Return the (x, y) coordinate for the center point of the cell that contains the specified text.  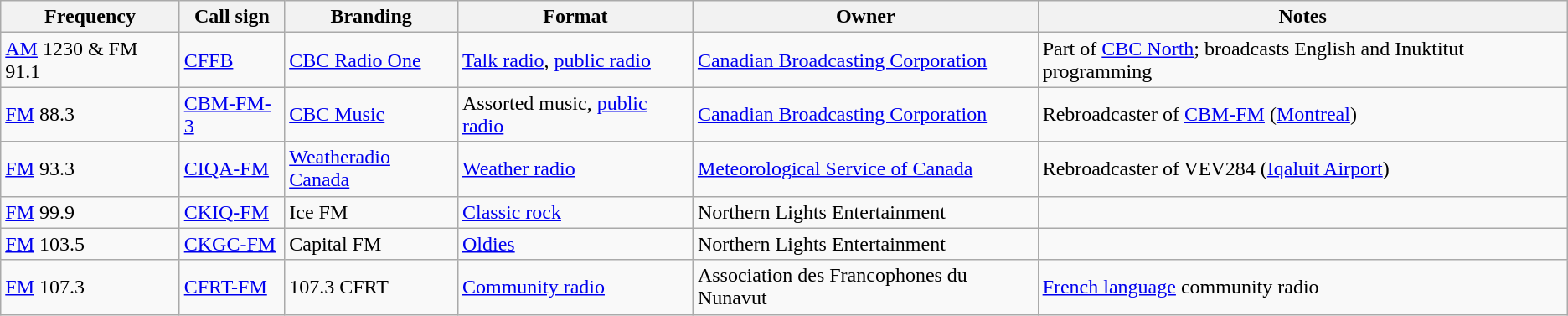
107.3 CFRT (372, 287)
Association des Francophones du Nunavut (865, 287)
Ice FM (372, 212)
Rebroadcaster of CBM-FM (Montreal) (1302, 114)
Meteorological Service of Canada (865, 169)
Call sign (232, 17)
CIQA-FM (232, 169)
CKGC-FM (232, 244)
FM 93.3 (90, 169)
FM 99.9 (90, 212)
Assorted music, public radio (575, 114)
AM 1230 & FM 91.1 (90, 60)
FM 103.5 (90, 244)
Talk radio, public radio (575, 60)
Classic rock (575, 212)
French language community radio (1302, 287)
CBM-FM-3 (232, 114)
Weatheradio Canada (372, 169)
CFFB (232, 60)
FM 88.3 (90, 114)
Weather radio (575, 169)
CBC Music (372, 114)
CKIQ-FM (232, 212)
Part of CBC North; broadcasts English and Inuktitut programming (1302, 60)
Frequency (90, 17)
Capital FM (372, 244)
Community radio (575, 287)
Format (575, 17)
CFRT-FM (232, 287)
Owner (865, 17)
Rebroadcaster of VEV284 (Iqaluit Airport) (1302, 169)
CBC Radio One (372, 60)
Oldies (575, 244)
Notes (1302, 17)
Branding (372, 17)
FM 107.3 (90, 287)
